Pinpoint the cell where the given text exists, returning its (x, y) midpoint coordinate. 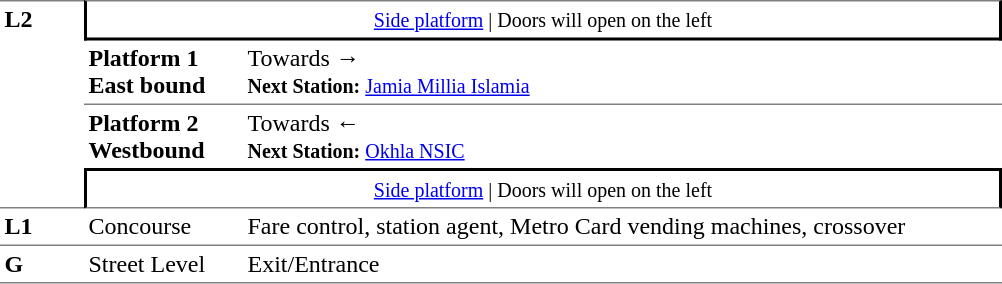
L2 (42, 104)
Towards → Next Station: Jamia Millia Islamia (622, 72)
Platform 1East bound (164, 72)
G (42, 264)
Towards ← Next Station: Okhla NSIC (622, 136)
Fare control, station agent, Metro Card vending machines, crossover (622, 226)
Concourse (164, 226)
L1 (42, 226)
Exit/Entrance (622, 264)
Street Level (164, 264)
Platform 2Westbound (164, 136)
